Find where the given text appears and provide that cell's center as [x, y] coordinate. 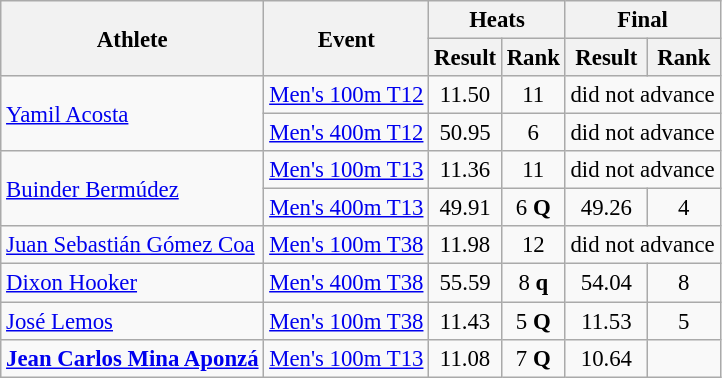
5 [684, 321]
Athlete [132, 38]
José Lemos [132, 321]
Jean Carlos Mina Aponzá [132, 358]
Yamil Acosta [132, 114]
11.36 [466, 170]
4 [684, 208]
Buinder Bermúdez [132, 188]
50.95 [466, 133]
12 [533, 245]
Heats [497, 20]
Dixon Hooker [132, 283]
8 q [533, 283]
49.26 [606, 208]
Event [346, 38]
11.50 [466, 95]
6 Q [533, 208]
5 Q [533, 321]
Men's 400m T38 [346, 283]
6 [533, 133]
49.91 [466, 208]
Men's 400m T13 [346, 208]
10.64 [606, 358]
Men's 100m T12 [346, 95]
7 Q [533, 358]
8 [684, 283]
Men's 400m T12 [346, 133]
54.04 [606, 283]
11.98 [466, 245]
11.08 [466, 358]
11.43 [466, 321]
Juan Sebastián Gómez Coa [132, 245]
11.53 [606, 321]
Final [642, 20]
55.59 [466, 283]
